Pinpoint the cell where the given text exists, returning its [x, y] midpoint coordinate. 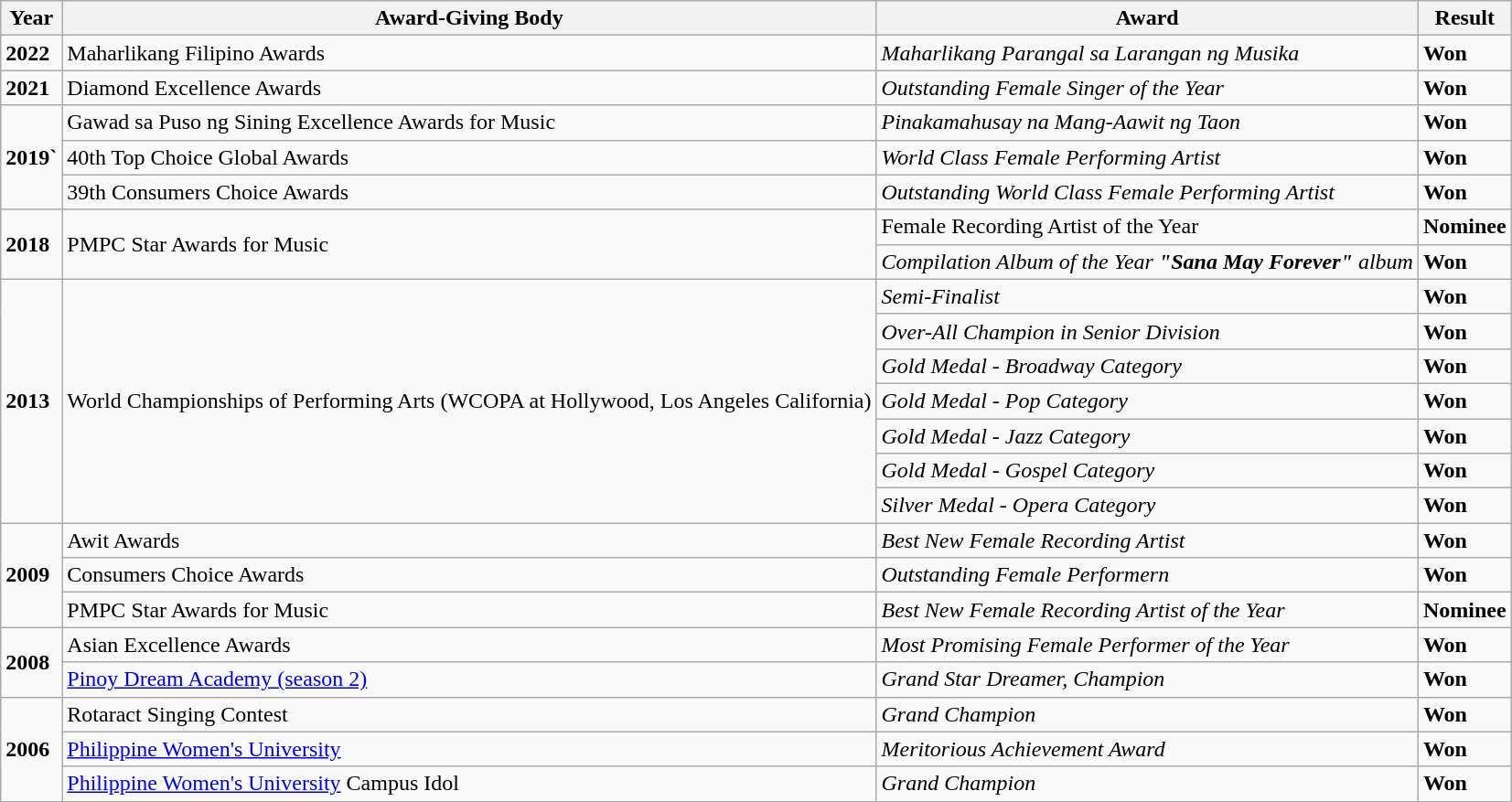
39th Consumers Choice Awards [469, 192]
Pinakamahusay na Mang-Aawit ng Taon [1147, 123]
Best New Female Recording Artist [1147, 540]
Asian Excellence Awards [469, 645]
Gold Medal - Jazz Category [1147, 436]
Diamond Excellence Awards [469, 88]
Philippine Women's University [469, 749]
Awit Awards [469, 540]
Best New Female Recording Artist of the Year [1147, 610]
2019` [31, 157]
World Championships of Performing Arts (WCOPA at Hollywood, Los Angeles California) [469, 401]
Semi-Finalist [1147, 296]
Meritorious Achievement Award [1147, 749]
Grand Star Dreamer, Champion [1147, 679]
Award-Giving Body [469, 18]
2013 [31, 401]
Year [31, 18]
2022 [31, 53]
Female Recording Artist of the Year [1147, 227]
Outstanding World Class Female Performing Artist [1147, 192]
2008 [31, 662]
2018 [31, 244]
Compilation Album of the Year "Sana May Forever" album [1147, 262]
Maharlikang Filipino Awards [469, 53]
World Class Female Performing Artist [1147, 157]
Result [1464, 18]
Gold Medal - Gospel Category [1147, 471]
2021 [31, 88]
Rotaract Singing Contest [469, 714]
Gawad sa Puso ng Sining Excellence Awards for Music [469, 123]
Pinoy Dream Academy (season 2) [469, 679]
2006 [31, 749]
Outstanding Female Performern [1147, 575]
Philippine Women's University Campus Idol [469, 784]
Outstanding Female Singer of the Year [1147, 88]
40th Top Choice Global Awards [469, 157]
Gold Medal - Pop Category [1147, 401]
Over-All Champion in Senior Division [1147, 331]
Maharlikang Parangal sa Larangan ng Musika [1147, 53]
Consumers Choice Awards [469, 575]
Most Promising Female Performer of the Year [1147, 645]
2009 [31, 575]
Award [1147, 18]
Silver Medal - Opera Category [1147, 506]
Gold Medal - Broadway Category [1147, 366]
